Return (X, Y) of the center of cell containing provided text 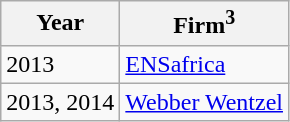
Firm3 (204, 24)
2013 (60, 64)
Webber Wentzel (204, 102)
ENSafrica (204, 64)
2013, 2014 (60, 102)
Year (60, 24)
